Capture the cell that displays the provided text and extract its [x, y] central coordinate. 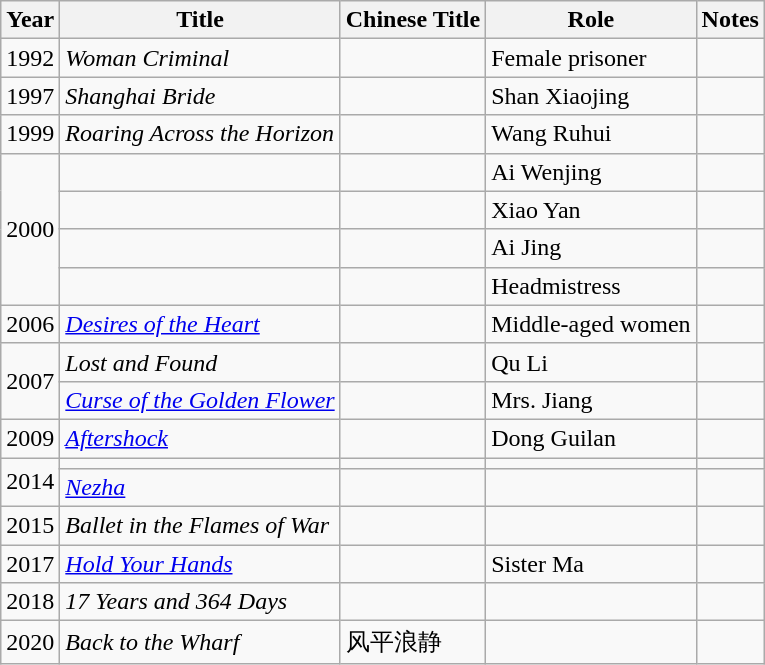
Middle-aged women [591, 324]
Female prisoner [591, 58]
2006 [30, 324]
Woman Criminal [200, 58]
Shan Xiaojing [591, 96]
Back to the Wharf [200, 642]
Ai Jing [591, 248]
Chinese Title [413, 20]
1997 [30, 96]
1999 [30, 134]
Nezha [200, 488]
Title [200, 20]
2009 [30, 438]
风平浪静 [413, 642]
Xiao Yan [591, 210]
2015 [30, 526]
Sister Ma [591, 564]
1992 [30, 58]
2017 [30, 564]
2014 [30, 482]
Roaring Across the Horizon [200, 134]
Curse of the Golden Flower [200, 400]
Hold Your Hands [200, 564]
Ballet in the Flames of War [200, 526]
Aftershock [200, 438]
Lost and Found [200, 362]
Qu Li [591, 362]
2020 [30, 642]
Year [30, 20]
17 Years and 364 Days [200, 602]
Headmistress [591, 286]
Dong Guilan [591, 438]
Shanghai Bride [200, 96]
2007 [30, 381]
Mrs. Jiang [591, 400]
2000 [30, 229]
Notes [730, 20]
Desires of the Heart [200, 324]
2018 [30, 602]
Wang Ruhui [591, 134]
Role [591, 20]
Ai Wenjing [591, 172]
